Extract the (X, Y) coordinate from the center of the cell holding the provided text.  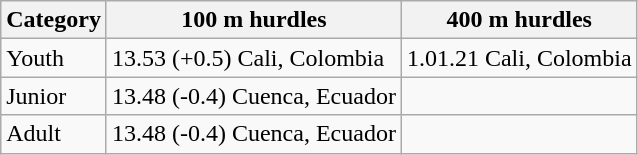
13.53 (+0.5) Cali, Colombia (254, 58)
Junior (54, 96)
1.01.21 Cali, Colombia (519, 58)
400 m hurdles (519, 20)
Youth (54, 58)
Adult (54, 134)
100 m hurdles (254, 20)
Category (54, 20)
